Capture the cell that displays the provided text and extract its (X, Y) central coordinate. 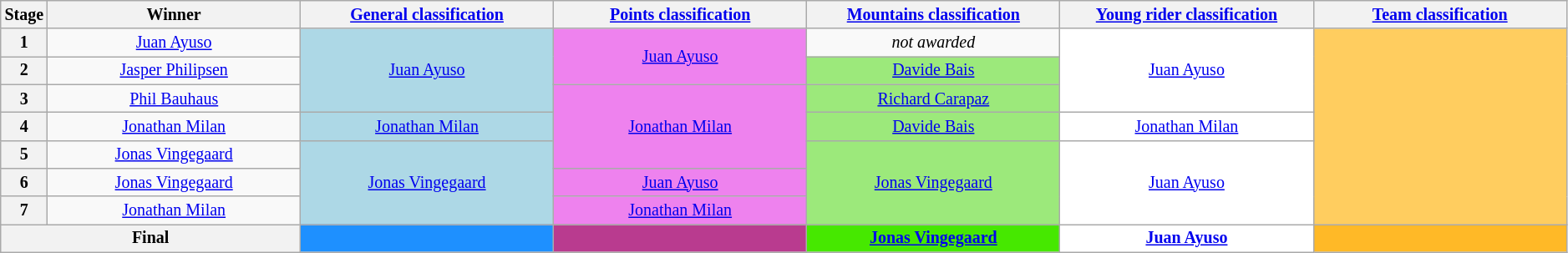
5 (24, 154)
1 (24, 43)
4 (24, 127)
Points classification (680, 15)
Jasper Philipsen (174, 70)
2 (24, 70)
Stage (24, 15)
Richard Carapaz (934, 99)
Phil Bauhaus (174, 99)
Young rider classification (1186, 15)
Mountains classification (934, 15)
7 (24, 210)
6 (24, 182)
3 (24, 99)
General classification (426, 15)
Team classification (1440, 15)
not awarded (934, 43)
Final (150, 239)
Winner (174, 15)
